Scan for the cell matching the given text and deliver its (x, y) coordinate at center. 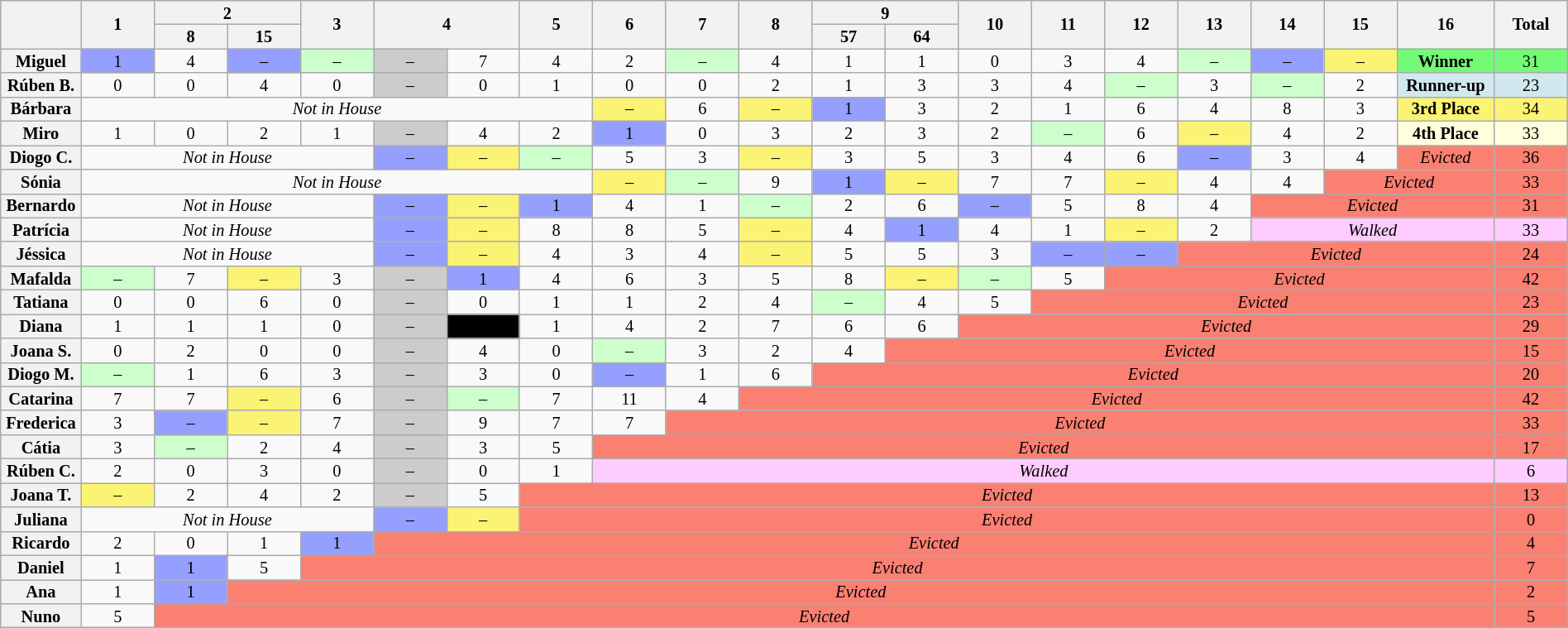
Ana (41, 591)
Daniel (41, 568)
12 (1140, 24)
20 (1531, 374)
Cátia (41, 447)
Diogo C. (41, 157)
Bernardo (41, 205)
Joana S. (41, 351)
3rd Place (1446, 109)
Nuno (41, 616)
17 (1531, 447)
24 (1531, 253)
34 (1531, 109)
Ricardo (41, 543)
Rúben B. (41, 84)
Miro (41, 132)
Bárbara (41, 109)
Frederica (41, 422)
Joana T. (41, 495)
Sónia (41, 180)
Total (1531, 24)
16 (1446, 24)
Diogo M. (41, 374)
64 (921, 36)
Diana (41, 326)
10 (995, 24)
Rúben C. (41, 470)
Catarina (41, 399)
Jéssica (41, 253)
Miguel (41, 61)
Tatiana (41, 301)
29 (1531, 326)
Runner-up (1446, 84)
Winner (1446, 61)
Mafalda (41, 278)
14 (1287, 24)
36 (1531, 157)
4th Place (1446, 132)
57 (849, 36)
Juliana (41, 520)
Patrícia (41, 230)
